Return [X, Y] of the center of cell containing provided text 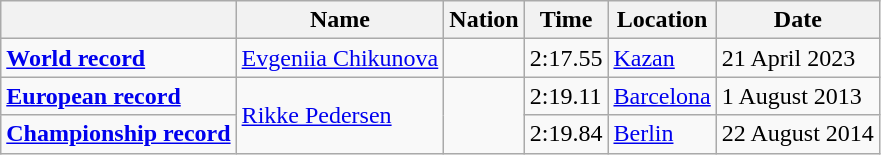
World record [118, 58]
22 August 2014 [798, 134]
Barcelona [662, 96]
Evgeniia Chikunova [340, 58]
Location [662, 20]
Kazan [662, 58]
Nation [484, 20]
Rikke Pedersen [340, 115]
Date [798, 20]
2:19.11 [566, 96]
Championship record [118, 134]
Berlin [662, 134]
2:19.84 [566, 134]
European record [118, 96]
Name [340, 20]
Time [566, 20]
21 April 2023 [798, 58]
1 August 2013 [798, 96]
2:17.55 [566, 58]
